Capture the cell that displays the provided text and extract its [x, y] central coordinate. 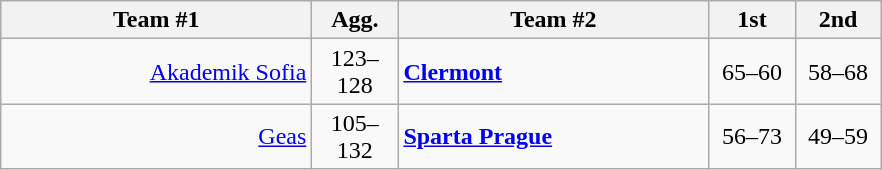
56–73 [752, 136]
Team #2 [554, 20]
Clermont [554, 72]
Sparta Prague [554, 136]
123–128 [355, 72]
105–132 [355, 136]
2nd [838, 20]
49–59 [838, 136]
Geas [156, 136]
Akademik Sofia [156, 72]
1st [752, 20]
65–60 [752, 72]
Team #1 [156, 20]
Agg. [355, 20]
58–68 [838, 72]
